Capture the cell that displays the provided text and extract its (x, y) central coordinate. 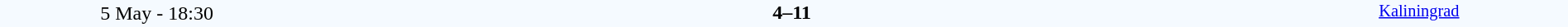
Kaliningrad (1419, 13)
5 May - 18:30 (157, 13)
4–11 (791, 12)
